Search for the cell housing the specified text and yield its (X, Y) center coordinate. 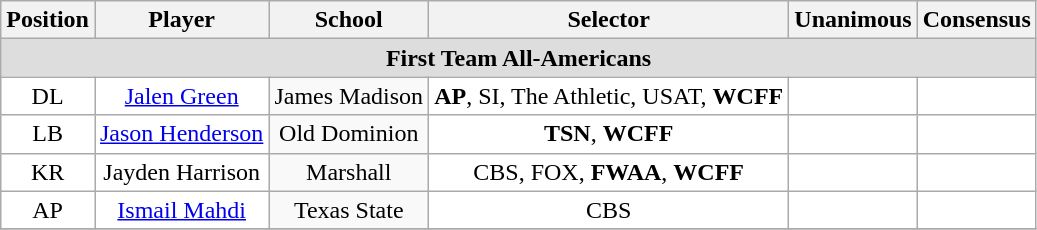
Old Dominion (349, 134)
Consensus (976, 20)
School (349, 20)
KR (48, 172)
TSN, WCFF (609, 134)
CBS (609, 210)
Ismail Mahdi (181, 210)
Jayden Harrison (181, 172)
First Team All-Americans (519, 58)
Unanimous (853, 20)
James Madison (349, 96)
LB (48, 134)
Texas State (349, 210)
CBS, FOX, FWAA, WCFF (609, 172)
Position (48, 20)
AP, SI, The Athletic, USAT, WCFF (609, 96)
Marshall (349, 172)
Jalen Green (181, 96)
Player (181, 20)
DL (48, 96)
Selector (609, 20)
Jason Henderson (181, 134)
AP (48, 210)
